Return the [x, y] coordinate for the center point of the cell that contains the specified text.  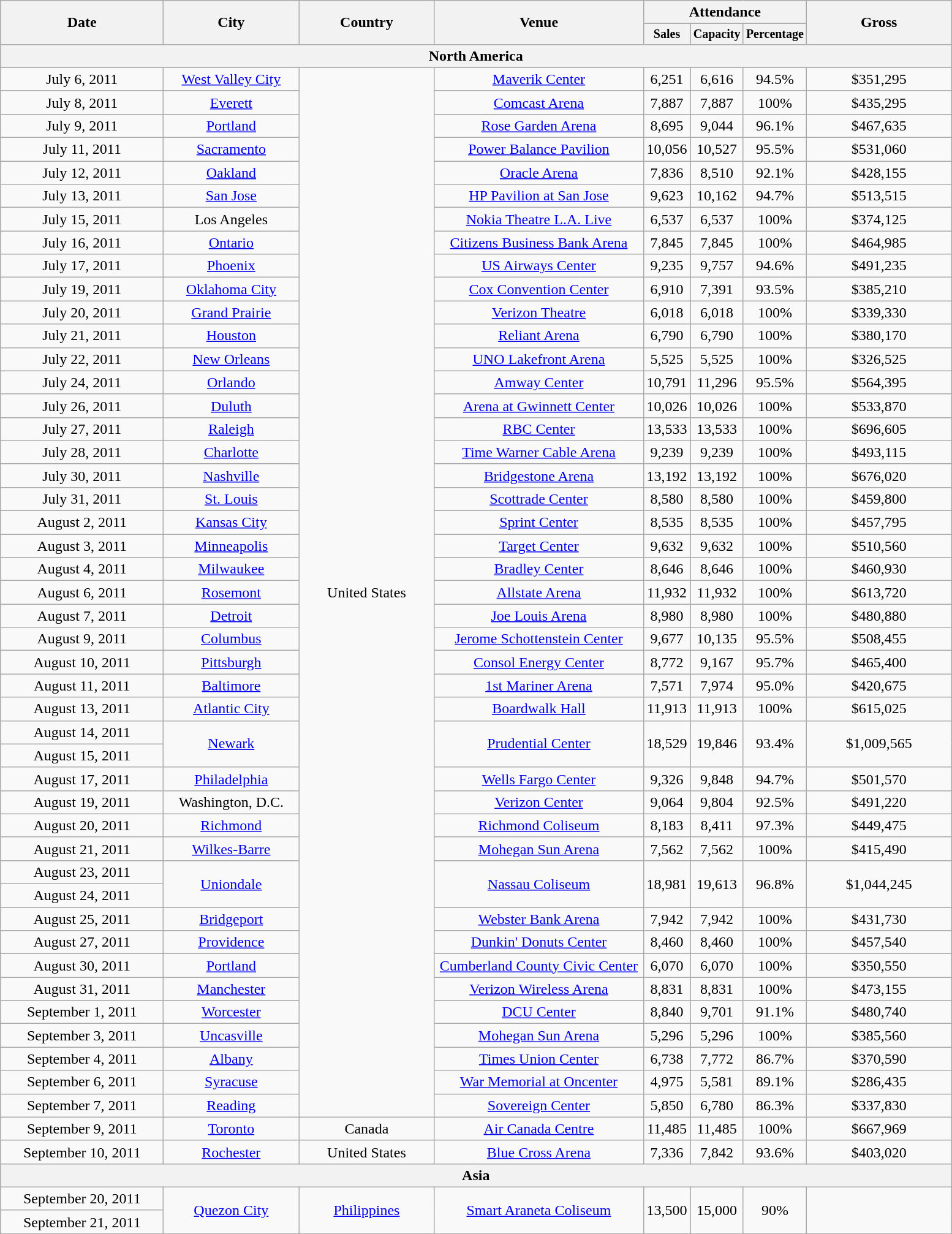
5,850 [667, 1105]
August 7, 2011 [82, 616]
August 13, 2011 [82, 709]
$460,930 [879, 569]
Los Angeles [232, 219]
19,613 [717, 884]
Oakland [232, 173]
July 13, 2011 [82, 196]
$467,635 [879, 126]
July 28, 2011 [82, 452]
Gross [879, 23]
Sovereign Center [539, 1105]
September 21, 2011 [82, 1222]
$480,740 [879, 1012]
September 1, 2011 [82, 1012]
Orlando [232, 382]
$464,985 [879, 243]
US Airways Center [539, 266]
10,056 [667, 150]
Capacity [717, 34]
Philadelphia [232, 779]
Times Union Center [539, 1059]
Sacramento [232, 150]
August 4, 2011 [82, 569]
Sprint Center [539, 523]
Jerome Schottenstein Center [539, 639]
New Orleans [232, 359]
Allstate Arena [539, 592]
$508,455 [879, 639]
10,135 [717, 639]
9,701 [717, 1012]
$501,570 [879, 779]
$491,220 [879, 802]
$465,400 [879, 662]
Target Center [539, 546]
$380,170 [879, 336]
July 24, 2011 [82, 382]
$337,830 [879, 1105]
St. Louis [232, 499]
Venue [539, 23]
Oracle Arena [539, 173]
Houston [232, 336]
92.1% [774, 173]
10,527 [717, 150]
Nokia Theatre L.A. Live [539, 219]
Verizon Theatre [539, 312]
$370,590 [879, 1059]
$493,115 [879, 452]
Boardwalk Hall [539, 709]
Ontario [232, 243]
August 25, 2011 [82, 919]
93.5% [774, 289]
Attendance [725, 12]
$385,210 [879, 289]
8,510 [717, 173]
Webster Bank Arena [539, 919]
15,000 [717, 1210]
8,411 [717, 825]
$420,675 [879, 686]
19,846 [717, 744]
July 8, 2011 [82, 102]
9,804 [717, 802]
1st Mariner Arena [539, 686]
$667,969 [879, 1129]
92.5% [774, 802]
Citizens Business Bank Arena [539, 243]
$564,395 [879, 382]
18,981 [667, 884]
Dunkin' Donuts Center [539, 942]
August 2, 2011 [82, 523]
Wilkes-Barre [232, 849]
Sales [667, 34]
Nassau Coliseum [539, 884]
8,840 [667, 1012]
6,780 [717, 1105]
August 3, 2011 [82, 546]
July 15, 2011 [82, 219]
Rosemont [232, 592]
8,772 [667, 662]
July 9, 2011 [82, 126]
$510,560 [879, 546]
Comcast Arena [539, 102]
9,848 [717, 779]
9,167 [717, 662]
97.3% [774, 825]
July 21, 2011 [82, 336]
$374,125 [879, 219]
96.1% [774, 126]
9,235 [667, 266]
89.1% [774, 1082]
11,296 [717, 382]
July 27, 2011 [82, 429]
September 3, 2011 [82, 1035]
Albany [232, 1059]
5,581 [717, 1082]
10,791 [667, 382]
RBC Center [539, 429]
Cumberland County Civic Center [539, 966]
90% [774, 1210]
September 9, 2011 [82, 1129]
9,677 [667, 639]
$428,155 [879, 173]
Smart Araneta Coliseum [539, 1210]
Baltimore [232, 686]
$385,560 [879, 1035]
Newark [232, 744]
UNO Lakefront Arena [539, 359]
August 10, 2011 [82, 662]
$613,720 [879, 592]
August 11, 2011 [82, 686]
August 20, 2011 [82, 825]
6,251 [667, 79]
$457,540 [879, 942]
Date [82, 23]
September 10, 2011 [82, 1152]
Syracuse [232, 1082]
9,044 [717, 126]
96.8% [774, 884]
Percentage [774, 34]
91.1% [774, 1012]
$326,525 [879, 359]
Consol Energy Center [539, 662]
7,571 [667, 686]
8,183 [667, 825]
Rose Garden Arena [539, 126]
July 16, 2011 [82, 243]
$533,870 [879, 406]
$696,605 [879, 429]
August 30, 2011 [82, 966]
August 23, 2011 [82, 872]
September 4, 2011 [82, 1059]
Nashville [232, 475]
9,326 [667, 779]
Kansas City [232, 523]
$1,044,245 [879, 884]
July 11, 2011 [82, 150]
Blue Cross Arena [539, 1152]
September 6, 2011 [82, 1082]
Verizon Center [539, 802]
Providence [232, 942]
$449,475 [879, 825]
August 15, 2011 [82, 755]
7,772 [717, 1059]
Oklahoma City [232, 289]
Prudential Center [539, 744]
94.5% [774, 79]
9,064 [667, 802]
Scottrade Center [539, 499]
City [232, 23]
$339,330 [879, 312]
$1,009,565 [879, 744]
7,842 [717, 1152]
July 26, 2011 [82, 406]
Grand Prairie [232, 312]
$491,235 [879, 266]
9,757 [717, 266]
August 21, 2011 [82, 849]
Reading [232, 1105]
Charlotte [232, 452]
7,836 [667, 173]
Phoenix [232, 266]
Bridgeport [232, 919]
Duluth [232, 406]
August 9, 2011 [82, 639]
6,910 [667, 289]
July 19, 2011 [82, 289]
Maverik Center [539, 79]
Columbus [232, 639]
Milwaukee [232, 569]
9,623 [667, 196]
$473,155 [879, 989]
August 6, 2011 [82, 592]
95.7% [774, 662]
Manchester [232, 989]
Detroit [232, 616]
July 17, 2011 [82, 266]
Wells Fargo Center [539, 779]
Atlantic City [232, 709]
HP Pavilion at San Jose [539, 196]
4,975 [667, 1082]
$415,490 [879, 849]
$350,550 [879, 966]
August 24, 2011 [82, 896]
West Valley City [232, 79]
7,336 [667, 1152]
Time Warner Cable Arena [539, 452]
Bridgestone Arena [539, 475]
War Memorial at Oncenter [539, 1082]
18,529 [667, 744]
Rochester [232, 1152]
Richmond [232, 825]
6,738 [667, 1059]
Minneapolis [232, 546]
Joe Louis Arena [539, 616]
93.4% [774, 744]
Everett [232, 102]
September 20, 2011 [82, 1198]
Amway Center [539, 382]
Philippines [366, 1210]
Arena at Gwinnett Center [539, 406]
North America [476, 56]
95.0% [774, 686]
93.6% [774, 1152]
September 7, 2011 [82, 1105]
Reliant Arena [539, 336]
Uncasville [232, 1035]
$431,730 [879, 919]
Toronto [232, 1129]
Bradley Center [539, 569]
August 31, 2011 [82, 989]
Raleigh [232, 429]
8,695 [667, 126]
Quezon City [232, 1210]
$459,800 [879, 499]
$480,880 [879, 616]
13,500 [667, 1210]
$531,060 [879, 150]
Uniondale [232, 884]
86.3% [774, 1105]
DCU Center [539, 1012]
Cox Convention Center [539, 289]
$403,020 [879, 1152]
Worcester [232, 1012]
$676,020 [879, 475]
$435,295 [879, 102]
Power Balance Pavilion [539, 150]
Canada [366, 1129]
July 30, 2011 [82, 475]
Country [366, 23]
$351,295 [879, 79]
$513,515 [879, 196]
Richmond Coliseum [539, 825]
August 27, 2011 [82, 942]
6,616 [717, 79]
86.7% [774, 1059]
July 12, 2011 [82, 173]
Pittsburgh [232, 662]
94.6% [774, 266]
$615,025 [879, 709]
July 31, 2011 [82, 499]
$286,435 [879, 1082]
July 22, 2011 [82, 359]
Verizon Wireless Arena [539, 989]
10,162 [717, 196]
Asia [476, 1175]
August 17, 2011 [82, 779]
$457,795 [879, 523]
Air Canada Centre [539, 1129]
July 20, 2011 [82, 312]
Washington, D.C. [232, 802]
August 14, 2011 [82, 732]
7,974 [717, 686]
July 6, 2011 [82, 79]
San Jose [232, 196]
August 19, 2011 [82, 802]
7,391 [717, 289]
